Capture the cell that displays the provided text and extract its (x, y) central coordinate. 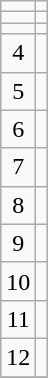
8 (18, 205)
4 (18, 53)
11 (18, 319)
9 (18, 243)
10 (18, 281)
5 (18, 91)
12 (18, 357)
7 (18, 167)
6 (18, 129)
